Locate the cell with the specified text and output its (x, y) center coordinate. 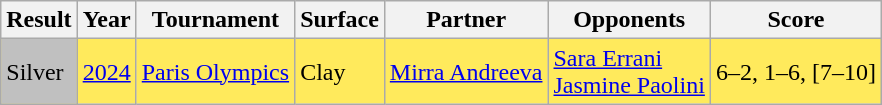
Score (796, 20)
Surface (340, 20)
Sara Errani Jasmine Paolini (629, 72)
2024 (106, 72)
Paris Olympics (215, 72)
Mirra Andreeva (466, 72)
Tournament (215, 20)
Silver (39, 72)
6–2, 1–6, [7–10] (796, 72)
Result (39, 20)
Clay (340, 72)
Year (106, 20)
Opponents (629, 20)
Partner (466, 20)
